Determine the (x, y) coordinate at the center of the cell enclosing the given text.  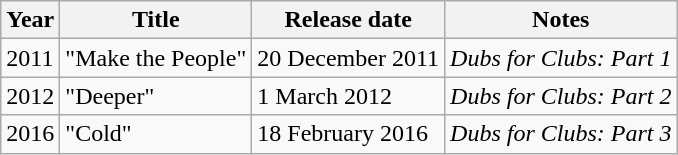
Dubs for Clubs: Part 1 (561, 58)
Title (156, 20)
Dubs for Clubs: Part 3 (561, 134)
"Deeper" (156, 96)
2016 (30, 134)
1 March 2012 (348, 96)
Dubs for Clubs: Part 2 (561, 96)
18 February 2016 (348, 134)
2011 (30, 58)
Release date (348, 20)
"Cold" (156, 134)
Notes (561, 20)
2012 (30, 96)
Year (30, 20)
20 December 2011 (348, 58)
"Make the People" (156, 58)
